Locate the cell with the specified text and output its [X, Y] center coordinate. 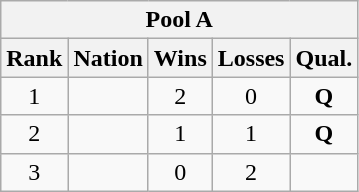
Wins [180, 58]
3 [34, 172]
Nation [108, 58]
Pool A [180, 20]
Losses [251, 58]
Qual. [324, 58]
Rank [34, 58]
